Determine the [x, y] coordinate at the center of the cell enclosing the given text.  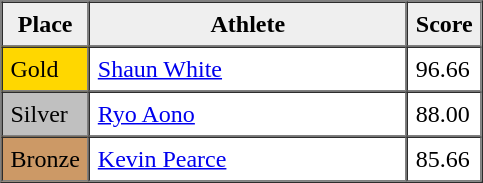
Silver [46, 114]
96.66 [444, 68]
Ryo Aono [248, 114]
Shaun White [248, 68]
Bronze [46, 158]
Kevin Pearce [248, 158]
Athlete [248, 24]
85.66 [444, 158]
Place [46, 24]
Score [444, 24]
88.00 [444, 114]
Gold [46, 68]
